Pinpoint the cell where the given text exists, returning its (x, y) midpoint coordinate. 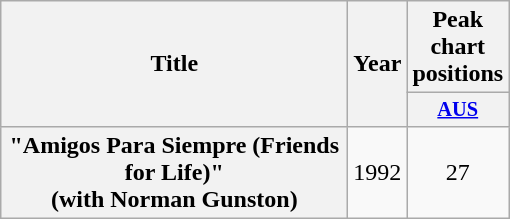
1992 (378, 172)
AUS (458, 110)
27 (458, 172)
Peak chart positions (458, 47)
Year (378, 64)
Title (174, 64)
"Amigos Para Siempre (Friends for Life)" (with Norman Gunston) (174, 172)
